Return [x, y] of the center of cell containing provided text 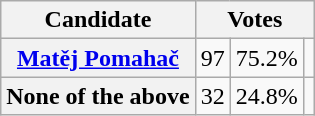
75.2% [266, 58]
24.8% [266, 96]
32 [212, 96]
None of the above [98, 96]
Matěj Pomahač [98, 58]
Candidate [98, 20]
97 [212, 58]
Votes [254, 20]
